Find where the given text appears and provide that cell's center as (x, y) coordinate. 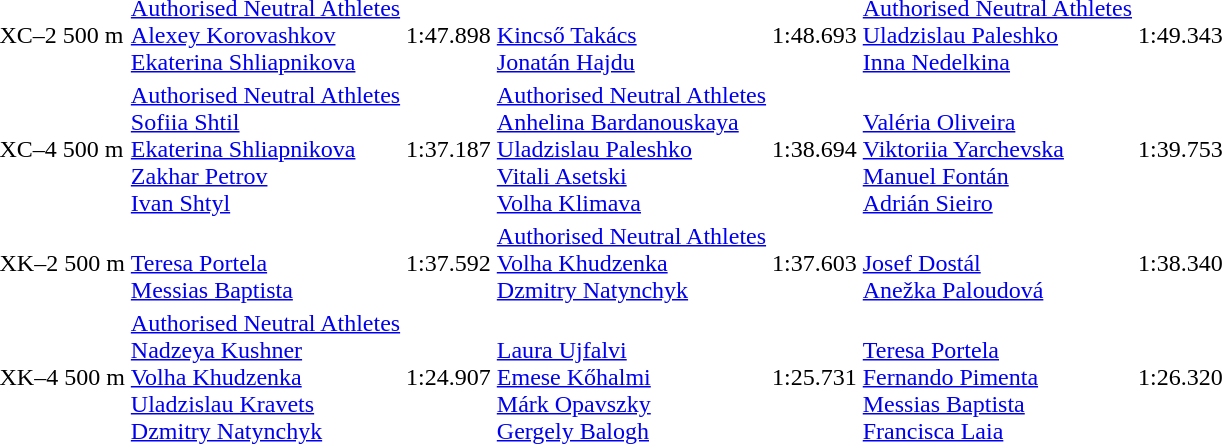
1:38.694 (815, 149)
Authorised Neutral AthletesSofiia ShtilEkaterina ShliapnikovaZakhar PetrovIvan Shtyl (265, 149)
1:37.187 (449, 149)
Authorised Neutral AthletesVolha KhudzenkaDzmitry Natynchyk (631, 263)
1:37.592 (449, 263)
Josef DostálAnežka Paloudová (997, 263)
1:37.603 (815, 263)
Authorised Neutral AthletesAnhelina BardanouskayaUladzislau PaleshkoVitali AsetskiVolha Klimava (631, 149)
Valéria OliveiraViktoriia YarchevskaManuel FontánAdrián Sieiro (997, 149)
Teresa PortelaMessias Baptista (265, 263)
